Capture the cell that displays the provided text and extract its (X, Y) central coordinate. 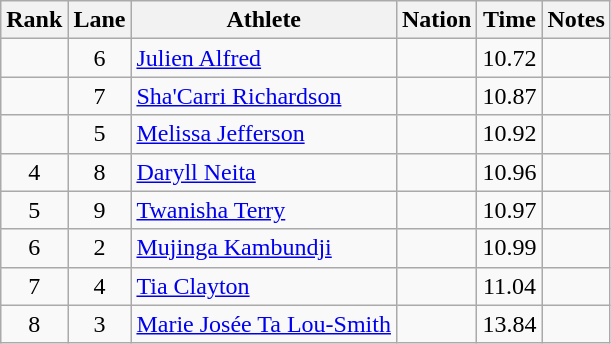
Twanisha Terry (264, 210)
Notes (576, 20)
Tia Clayton (264, 286)
11.04 (510, 286)
13.84 (510, 324)
Melissa Jefferson (264, 134)
9 (100, 210)
Marie Josée Ta Lou-Smith (264, 324)
Athlete (264, 20)
Julien Alfred (264, 58)
Daryll Neita (264, 172)
Lane (100, 20)
Mujinga Kambundji (264, 248)
3 (100, 324)
Time (510, 20)
10.87 (510, 96)
2 (100, 248)
10.92 (510, 134)
Rank (34, 20)
10.96 (510, 172)
10.99 (510, 248)
Nation (436, 20)
10.97 (510, 210)
10.72 (510, 58)
Sha'Carri Richardson (264, 96)
